Return the [x, y] coordinate for the center point of the cell that contains the specified text.  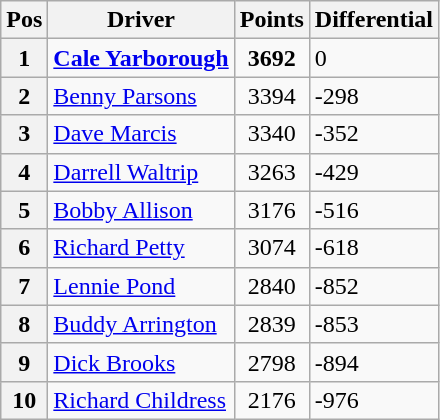
3 [24, 134]
-352 [374, 134]
2840 [272, 286]
2 [24, 96]
Bobby Allison [141, 210]
Pos [24, 20]
5 [24, 210]
3692 [272, 58]
3340 [272, 134]
2176 [272, 400]
9 [24, 362]
Richard Petty [141, 248]
-976 [374, 400]
Lennie Pond [141, 286]
7 [24, 286]
-516 [374, 210]
-894 [374, 362]
2798 [272, 362]
Cale Yarborough [141, 58]
-853 [374, 324]
Driver [141, 20]
-618 [374, 248]
10 [24, 400]
3394 [272, 96]
3176 [272, 210]
Dave Marcis [141, 134]
0 [374, 58]
Differential [374, 20]
Darrell Waltrip [141, 172]
-852 [374, 286]
3074 [272, 248]
Richard Childress [141, 400]
Dick Brooks [141, 362]
6 [24, 248]
Benny Parsons [141, 96]
Points [272, 20]
2839 [272, 324]
8 [24, 324]
1 [24, 58]
4 [24, 172]
-298 [374, 96]
-429 [374, 172]
Buddy Arrington [141, 324]
3263 [272, 172]
